From the cell containing the given text, extract its center point as [x, y] coordinate. 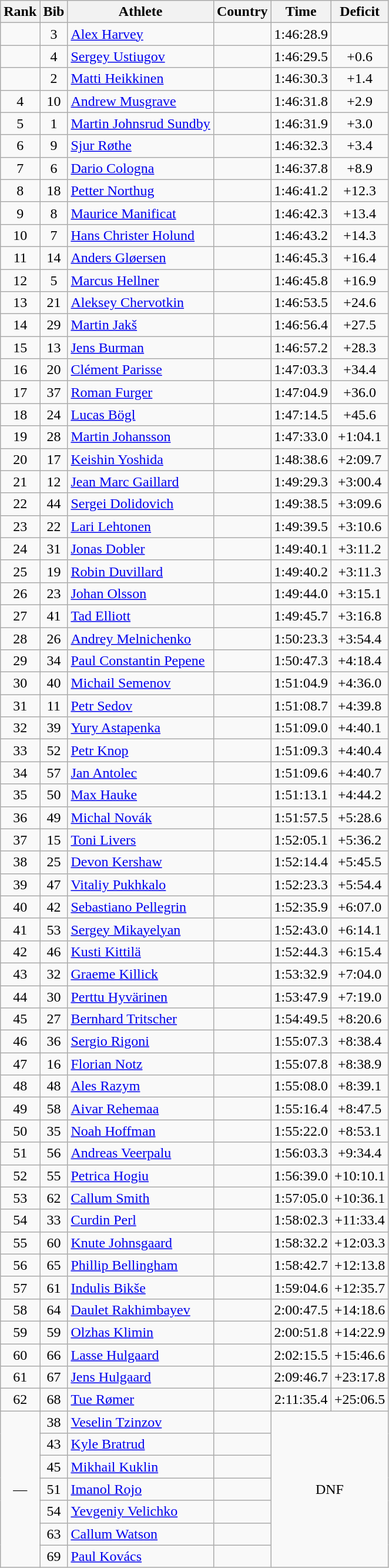
1:55:08.0 [301, 1086]
Hans Christer Holund [140, 235]
1:46:41.2 [301, 191]
+34.4 [360, 370]
2:11:35.4 [301, 1400]
+16.4 [360, 258]
1:55:16.4 [301, 1109]
68 [54, 1400]
+3:54.4 [360, 638]
Kusti Kittilä [140, 952]
1:51:13.1 [301, 795]
1:51:09.3 [301, 750]
+3:00.4 [360, 482]
1:47:04.9 [301, 392]
Athlete [140, 12]
+45.6 [360, 415]
+6:14.1 [360, 929]
65 [54, 1265]
1:57:05.0 [301, 1198]
Jens Hulgaard [140, 1377]
Johan Olsson [140, 593]
Andreas Veerpalu [140, 1153]
2:02:15.5 [301, 1355]
DNF [330, 1489]
1:54:49.5 [301, 1019]
Paul Kovács [140, 1556]
Mikhail Kuklin [140, 1467]
1:50:23.3 [301, 638]
1:46:53.5 [301, 303]
Martin Jakš [140, 325]
1:46:30.3 [301, 79]
+14.3 [360, 235]
1:58:32.2 [301, 1243]
+2.9 [360, 101]
+14:22.9 [360, 1332]
1:53:32.9 [301, 974]
Lasse Hulgaard [140, 1355]
+4:40.1 [360, 728]
1:52:35.9 [301, 907]
+4:39.8 [360, 706]
1:46:45.3 [301, 258]
Daulet Rakhimbayev [140, 1310]
+4:40.7 [360, 773]
+8:38.4 [360, 1042]
+3:10.6 [360, 526]
+2:09.7 [360, 459]
+6:07.0 [360, 907]
1:52:44.3 [301, 952]
Time [301, 12]
Indulis Bikše [140, 1287]
1:52:43.0 [301, 929]
+5:36.2 [360, 840]
+5:54.4 [360, 885]
Sergey Mikayelyan [140, 929]
+12:13.8 [360, 1265]
1:51:09.0 [301, 728]
1:46:42.3 [301, 213]
Roman Furger [140, 392]
+3:09.6 [360, 504]
Petter Northug [140, 191]
1:46:32.3 [301, 146]
+3:11.2 [360, 549]
Andrey Melnichenko [140, 638]
+3.4 [360, 146]
Tue Rømer [140, 1400]
1:47:14.5 [301, 415]
+23:17.8 [360, 1377]
Max Hauke [140, 795]
1:55:22.0 [301, 1131]
1:49:39.5 [301, 526]
Kyle Bratrud [140, 1444]
Devon Kershaw [140, 862]
Robin Duvillard [140, 571]
1:46:31.9 [301, 124]
2:00:47.5 [301, 1310]
+0.6 [360, 56]
+6:15.4 [360, 952]
+3:11.3 [360, 571]
1:49:40.1 [301, 549]
Toni Livers [140, 840]
Aleksey Chervotkin [140, 303]
Michal Novák [140, 818]
+3.0 [360, 124]
+4:36.0 [360, 683]
+15:46.6 [360, 1355]
Ales Razym [140, 1086]
1 [54, 124]
+4:40.4 [360, 750]
1:53:47.9 [301, 997]
64 [54, 1310]
1:46:45.8 [301, 281]
Florian Notz [140, 1064]
+11:33.4 [360, 1220]
+8:47.5 [360, 1109]
+4:18.4 [360, 661]
+24.6 [360, 303]
+13.4 [360, 213]
Alex Harvey [140, 34]
+10:10.1 [360, 1176]
Lucas Bögl [140, 415]
Aivar Rehemaa [140, 1109]
1:46:43.2 [301, 235]
+5:45.5 [360, 862]
+9:34.4 [360, 1153]
— [20, 1489]
1:56:03.3 [301, 1153]
1:51:09.6 [301, 773]
1:49:40.2 [301, 571]
Keishin Yoshida [140, 459]
Perttu Hyvärinen [140, 997]
1:51:08.7 [301, 706]
Jonas Dobler [140, 549]
1:52:05.1 [301, 840]
Sergei Dolidovich [140, 504]
Martin Johansson [140, 437]
Yury Astapenka [140, 728]
66 [54, 1355]
+8:39.1 [360, 1086]
1:58:02.3 [301, 1220]
+10:36.1 [360, 1198]
Yevgeniy Velichko [140, 1512]
+8:53.1 [360, 1131]
Bernhard Tritscher [140, 1019]
Jan Antolec [140, 773]
Deficit [360, 12]
Anders Gløersen [140, 258]
1:47:33.0 [301, 437]
Rank [20, 12]
Paul Constantin Pepene [140, 661]
+12.3 [360, 191]
Curdin Perl [140, 1220]
+8:20.6 [360, 1019]
1:52:23.3 [301, 885]
1:46:37.8 [301, 168]
+36.0 [360, 392]
1:51:57.5 [301, 818]
Jens Burman [140, 348]
1:48:38.6 [301, 459]
2:09:46.7 [301, 1377]
1:49:44.0 [301, 593]
Sjur Røthe [140, 146]
1:56:39.0 [301, 1176]
Graeme Killick [140, 974]
1:50:47.3 [301, 661]
1:59:04.6 [301, 1287]
Country [242, 12]
Imanol Rojo [140, 1489]
Olzhas Klimin [140, 1332]
Vitaliy Pukhkalo [140, 885]
Andrew Musgrave [140, 101]
Knute Johnsgaard [140, 1243]
Bib [54, 12]
Matti Heikkinen [140, 79]
Tad Elliott [140, 616]
+8:38.9 [360, 1064]
Petr Sedov [140, 706]
Jean Marc Gaillard [140, 482]
1:49:29.3 [301, 482]
Petr Knop [140, 750]
69 [54, 1556]
Clément Parisse [140, 370]
1:46:31.8 [301, 101]
2:00:51.8 [301, 1332]
Maurice Manificat [140, 213]
+12:35.7 [360, 1287]
Petrica Hogiu [140, 1176]
1:49:45.7 [301, 616]
+14:18.6 [360, 1310]
Marcus Hellner [140, 281]
Noah Hoffman [140, 1131]
Callum Watson [140, 1534]
+1.4 [360, 79]
+16.9 [360, 281]
+4:44.2 [360, 795]
2 [54, 79]
+28.3 [360, 348]
Veselin Tzinzov [140, 1422]
+3:15.1 [360, 593]
1:46:57.2 [301, 348]
Martin Johnsrud Sundby [140, 124]
1:49:38.5 [301, 504]
3 [54, 34]
1:55:07.3 [301, 1042]
+7:04.0 [360, 974]
Sergey Ustiugov [140, 56]
Michail Semenov [140, 683]
+8.9 [360, 168]
1:55:07.8 [301, 1064]
+5:28.6 [360, 818]
1:46:29.5 [301, 56]
Dario Cologna [140, 168]
1:46:56.4 [301, 325]
63 [54, 1534]
Phillip Bellingham [140, 1265]
Sebastiano Pellegrin [140, 907]
Callum Smith [140, 1198]
1:46:28.9 [301, 34]
+27.5 [360, 325]
+12:03.3 [360, 1243]
Lari Lehtonen [140, 526]
+25:06.5 [360, 1400]
67 [54, 1377]
+1:04.1 [360, 437]
1:52:14.4 [301, 862]
Sergio Rigoni [140, 1042]
+3:16.8 [360, 616]
1:51:04.9 [301, 683]
1:47:03.3 [301, 370]
1:58:42.7 [301, 1265]
+7:19.0 [360, 997]
